Return (x, y) of the center of cell containing provided text 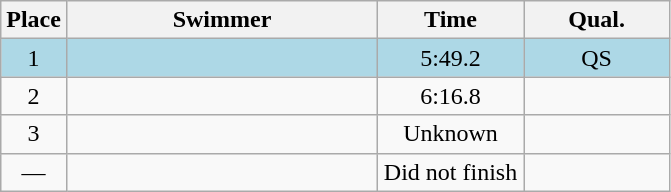
— (34, 172)
Qual. (597, 20)
2 (34, 96)
5:49.2 (451, 58)
Time (451, 20)
Unknown (451, 134)
QS (597, 58)
6:16.8 (451, 96)
Did not finish (451, 172)
3 (34, 134)
1 (34, 58)
Place (34, 20)
Swimmer (222, 20)
